Find where the given text appears and provide that cell's center as [x, y] coordinate. 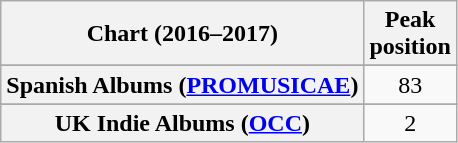
Peakposition [410, 34]
Chart (2016–2017) [182, 34]
2 [410, 123]
Spanish Albums (PROMUSICAE) [182, 85]
UK Indie Albums (OCC) [182, 123]
83 [410, 85]
